Return (X, Y) of the center of cell containing provided text 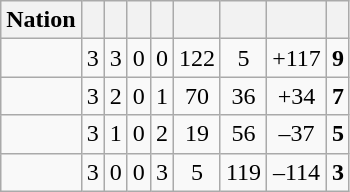
70 (196, 96)
9 (338, 58)
–37 (297, 134)
+117 (297, 58)
+34 (297, 96)
Nation (41, 20)
–114 (297, 172)
36 (243, 96)
19 (196, 134)
119 (243, 172)
56 (243, 134)
122 (196, 58)
7 (338, 96)
